Pinpoint the cell where the given text exists, returning its (X, Y) midpoint coordinate. 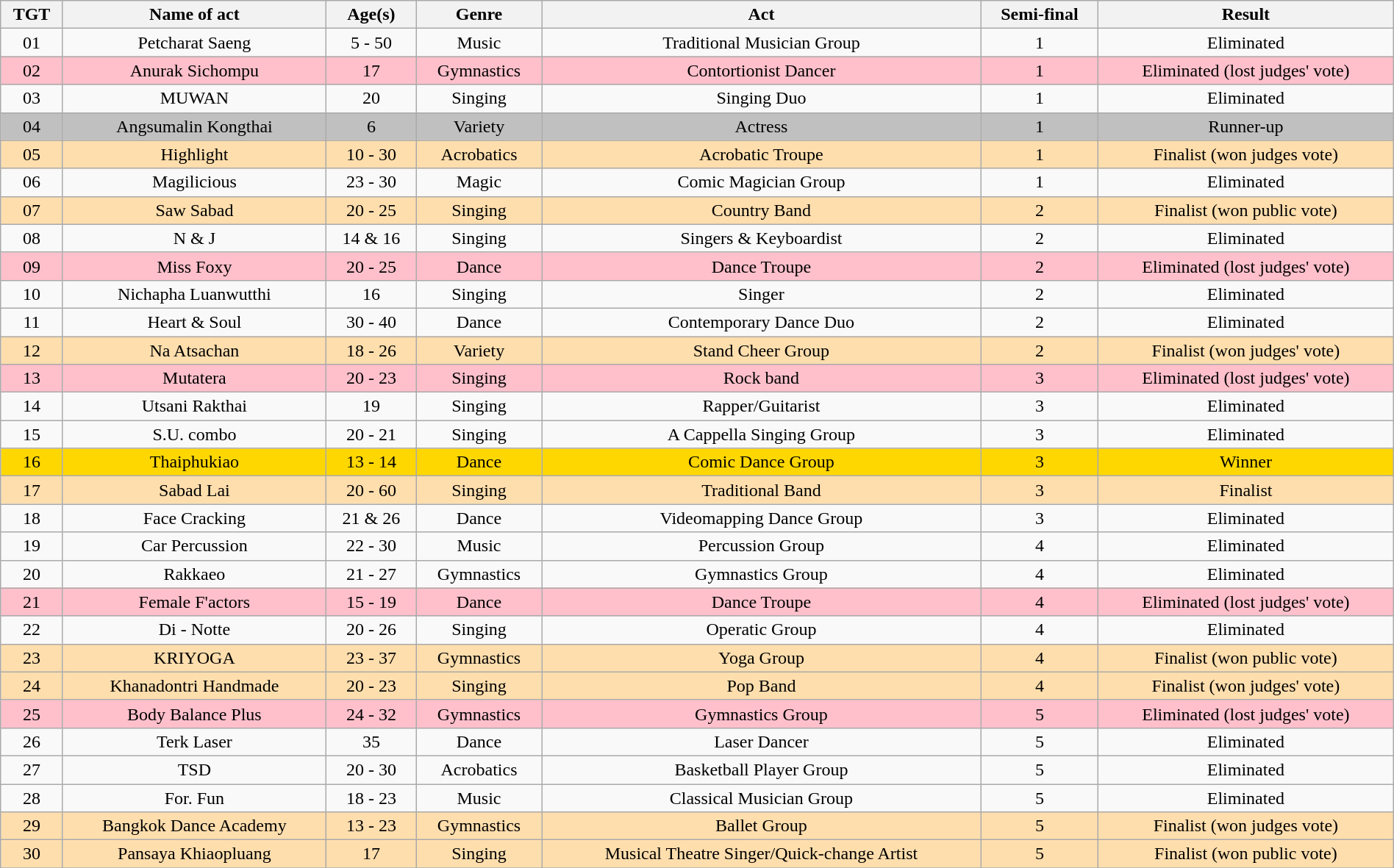
Age(s) (372, 15)
Traditional Musician Group (762, 43)
A Cappella Singing Group (762, 434)
28 (32, 797)
21 (32, 602)
Car Percussion (194, 546)
Basketball Player Group (762, 770)
5 - 50 (372, 43)
Bangkok Dance Academy (194, 826)
TGT (32, 15)
Laser Dancer (762, 742)
Pansaya Khiaopluang (194, 854)
Mutatera (194, 379)
Utsani Rakthai (194, 406)
Thaiphukiao (194, 462)
Miss Foxy (194, 266)
11 (32, 322)
Angsumalin Kongthai (194, 126)
18 - 26 (372, 351)
20 - 26 (372, 630)
10 (32, 294)
Rock band (762, 379)
20 - 30 (372, 770)
Pop Band (762, 686)
Percussion Group (762, 546)
23 - 37 (372, 658)
KRIYOGA (194, 658)
12 (32, 351)
14 (32, 406)
Heart & Soul (194, 322)
13 - 23 (372, 826)
Contortionist Dancer (762, 71)
Sabad Lai (194, 490)
22 - 30 (372, 546)
07 (32, 210)
Singers & Keyboardist (762, 238)
Acrobatic Troupe (762, 154)
Yoga Group (762, 658)
Di - Notte (194, 630)
13 (32, 379)
24 - 32 (372, 714)
Magilicious (194, 182)
Classical Musician Group (762, 797)
01 (32, 43)
08 (32, 238)
Act (762, 15)
Videomapping Dance Group (762, 518)
14 & 16 (372, 238)
Khanadontri Handmade (194, 686)
For. Fun (194, 797)
09 (32, 266)
Runner-up (1246, 126)
23 - 30 (372, 182)
Female F'actors (194, 602)
26 (32, 742)
Finalist (1246, 490)
Semi-final (1040, 15)
Genre (479, 15)
Rakkaeo (194, 574)
Petcharat Saeng (194, 43)
15 - 19 (372, 602)
Rapper/Guitarist (762, 406)
21 - 27 (372, 574)
Na Atsachan (194, 351)
N & J (194, 238)
Singer (762, 294)
MUWAN (194, 98)
Contemporary Dance Duo (762, 322)
Name of act (194, 15)
Nichapha Luanwutthi (194, 294)
10 - 30 (372, 154)
Saw Sabad (194, 210)
Face Cracking (194, 518)
Body Balance Plus (194, 714)
Operatic Group (762, 630)
23 (32, 658)
30 (32, 854)
05 (32, 154)
Result (1246, 15)
Highlight (194, 154)
Comic Magician Group (762, 182)
21 & 26 (372, 518)
Traditional Band (762, 490)
20 - 60 (372, 490)
Magic (479, 182)
Ballet Group (762, 826)
18 - 23 (372, 797)
Comic Dance Group (762, 462)
Singing Duo (762, 98)
S.U. combo (194, 434)
13 - 14 (372, 462)
24 (32, 686)
25 (32, 714)
15 (32, 434)
03 (32, 98)
Country Band (762, 210)
22 (32, 630)
04 (32, 126)
30 - 40 (372, 322)
27 (32, 770)
02 (32, 71)
Winner (1246, 462)
20 - 21 (372, 434)
06 (32, 182)
29 (32, 826)
6 (372, 126)
Musical Theatre Singer/Quick-change Artist (762, 854)
18 (32, 518)
Stand Cheer Group (762, 351)
35 (372, 742)
Terk Laser (194, 742)
TSD (194, 770)
Actress (762, 126)
Anurak Sichompu (194, 71)
